Capture the cell that displays the provided text and extract its (x, y) central coordinate. 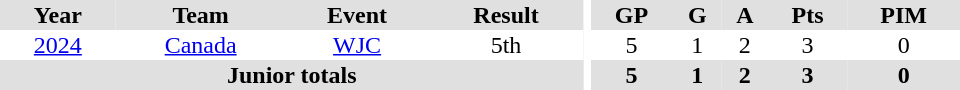
A (745, 15)
Event (358, 15)
Team (201, 15)
Canada (201, 45)
Pts (808, 15)
Year (58, 15)
Result (506, 15)
PIM (904, 15)
2024 (58, 45)
Junior totals (292, 75)
G (698, 15)
WJC (358, 45)
GP (631, 15)
5th (506, 45)
